Capture the cell that displays the provided text and extract its [X, Y] central coordinate. 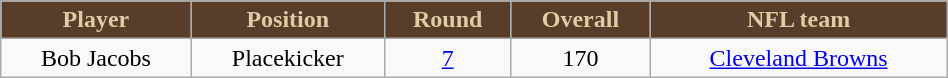
Overall [580, 20]
Cleveland Browns [798, 58]
Player [96, 20]
Placekicker [288, 58]
Position [288, 20]
170 [580, 58]
7 [447, 58]
NFL team [798, 20]
Bob Jacobs [96, 58]
Round [447, 20]
